From the cell containing the given text, extract its center point as [X, Y] coordinate. 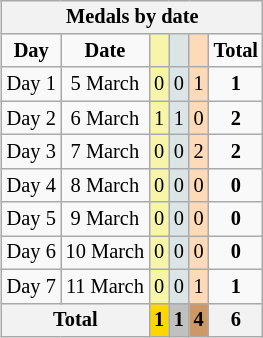
10 March [105, 253]
8 March [105, 185]
Day 4 [32, 185]
5 March [105, 84]
Day 5 [32, 219]
4 [199, 320]
9 March [105, 219]
Day 6 [32, 253]
Date [105, 51]
Medals by date [132, 17]
Day 3 [32, 152]
Day 1 [32, 84]
11 March [105, 286]
6 [236, 320]
7 March [105, 152]
Day [32, 51]
Day 7 [32, 286]
6 March [105, 118]
Day 2 [32, 118]
